For the text-containing cell, return its midpoint in (X, Y) coordinate format. 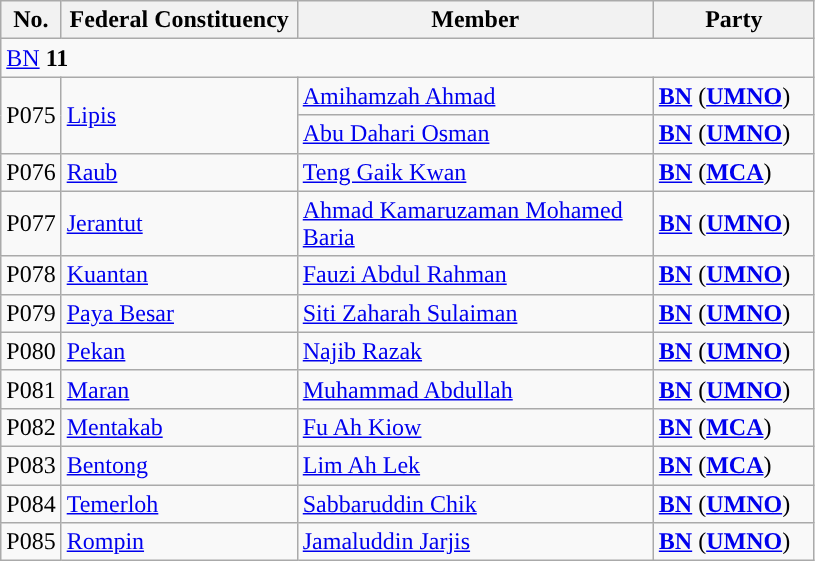
Raub (179, 172)
Ahmad Kamaruzaman Mohamed Baria (475, 224)
P082 (31, 427)
Bentong (179, 465)
Party (734, 20)
Lipis (179, 115)
Pekan (179, 351)
Rompin (179, 542)
Jerantut (179, 224)
P078 (31, 275)
Amihamzah Ahmad (475, 96)
No. (31, 20)
Sabbaruddin Chik (475, 503)
Teng Gaik Kwan (475, 172)
BN 11 (408, 58)
P077 (31, 224)
Temerloh (179, 503)
P075 (31, 115)
Maran (179, 389)
Najib Razak (475, 351)
Fauzi Abdul Rahman (475, 275)
P076 (31, 172)
Mentakab (179, 427)
P085 (31, 542)
Abu Dahari Osman (475, 134)
Member (475, 20)
Jamaluddin Jarjis (475, 542)
Fu Ah Kiow (475, 427)
P081 (31, 389)
P084 (31, 503)
Federal Constituency (179, 20)
Paya Besar (179, 313)
P083 (31, 465)
Siti Zaharah Sulaiman (475, 313)
P080 (31, 351)
Muhammad Abdullah (475, 389)
P079 (31, 313)
Lim Ah Lek (475, 465)
Kuantan (179, 275)
